Extract the (x, y) coordinate from the center of the cell holding the provided text.  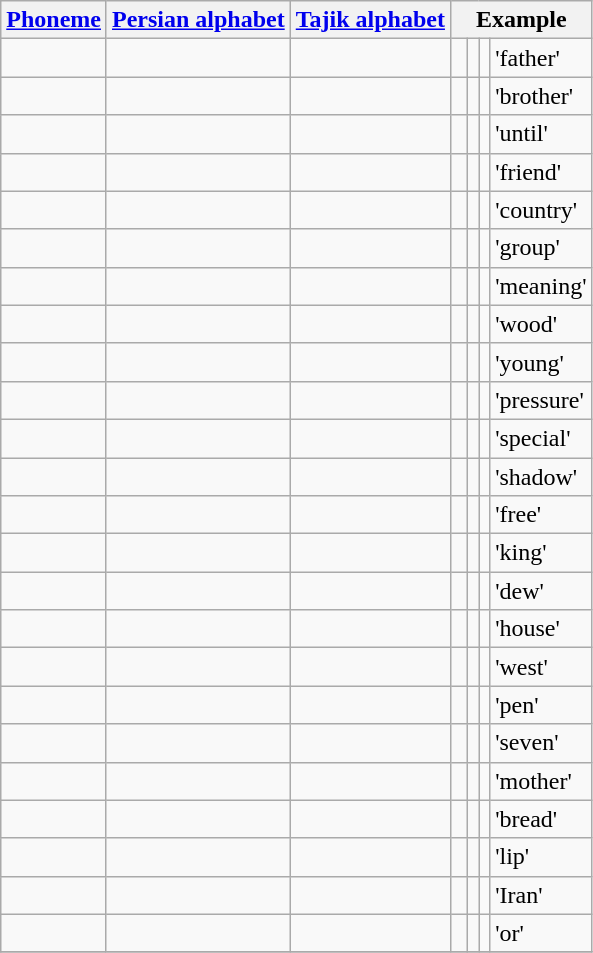
'shadow' (541, 477)
'Iran' (541, 895)
'meaning' (541, 286)
Phoneme (54, 20)
'dew' (541, 591)
'pressure' (541, 400)
'wood' (541, 324)
'free' (541, 515)
'brother' (541, 96)
'young' (541, 362)
'house' (541, 629)
'country' (541, 210)
'king' (541, 553)
'group' (541, 248)
'pen' (541, 705)
'west' (541, 667)
Example (521, 20)
'lip' (541, 857)
'special' (541, 438)
'father' (541, 58)
'friend' (541, 172)
'or' (541, 933)
'mother' (541, 781)
'bread' (541, 819)
'until' (541, 134)
Tajik alphabet (370, 20)
Persian alphabet (198, 20)
'seven' (541, 743)
